Locate the cell with the specified text and output its [X, Y] center coordinate. 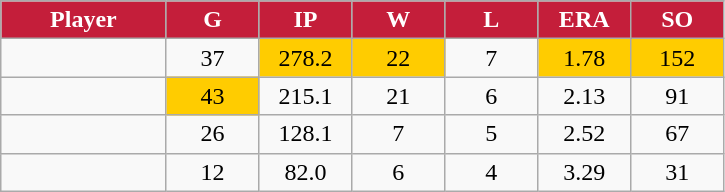
ERA [584, 20]
W [398, 20]
43 [212, 96]
26 [212, 134]
G [212, 20]
91 [678, 96]
3.29 [584, 172]
SO [678, 20]
67 [678, 134]
215.1 [306, 96]
1.78 [584, 58]
31 [678, 172]
12 [212, 172]
2.13 [584, 96]
2.52 [584, 134]
21 [398, 96]
L [492, 20]
278.2 [306, 58]
82.0 [306, 172]
4 [492, 172]
22 [398, 58]
37 [212, 58]
152 [678, 58]
128.1 [306, 134]
Player [84, 20]
IP [306, 20]
5 [492, 134]
